Pinpoint the cell where the given text exists, returning its [x, y] midpoint coordinate. 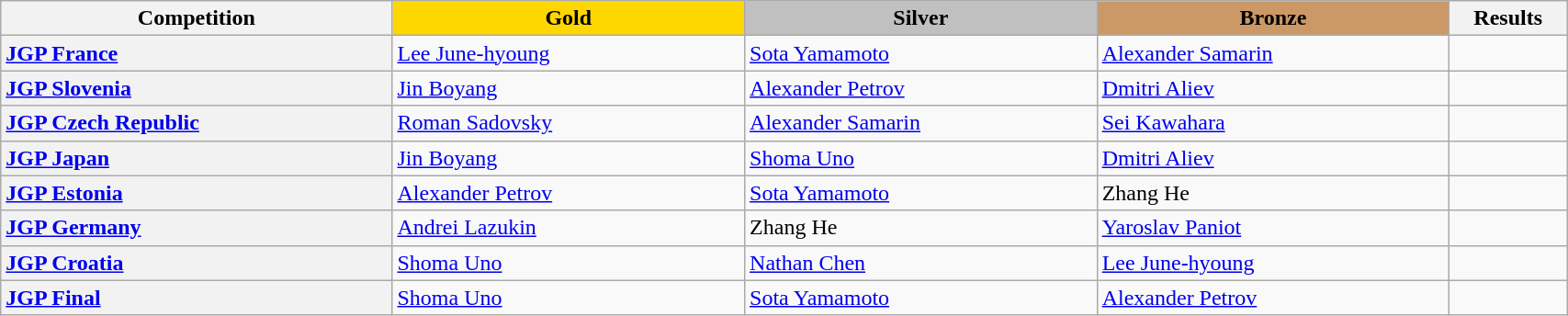
Bronze [1273, 18]
Gold [569, 18]
Nathan Chen [921, 263]
Andrei Lazukin [569, 228]
Sei Kawahara [1273, 123]
JGP France [197, 53]
Competition [197, 18]
Results [1508, 18]
JGP Japan [197, 158]
JGP Final [197, 298]
Silver [921, 18]
JGP Germany [197, 228]
JGP Czech Republic [197, 123]
Roman Sadovsky [569, 123]
Yaroslav Paniot [1273, 228]
JGP Croatia [197, 263]
JGP Slovenia [197, 88]
JGP Estonia [197, 193]
